Return the [X, Y] coordinate for the center point of the cell that contains the specified text.  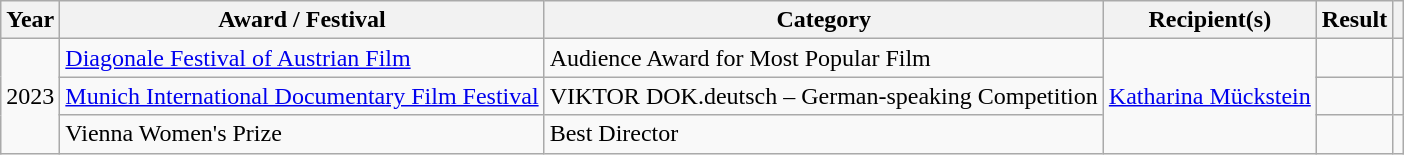
Award / Festival [302, 20]
Munich International Documentary Film Festival [302, 96]
VIKTOR DOK.deutsch – German-speaking Competition [824, 96]
Category [824, 20]
Best Director [824, 134]
Year [30, 20]
2023 [30, 96]
Diagonale Festival of Austrian Film [302, 58]
Result [1354, 20]
Vienna Women's Prize [302, 134]
Recipient(s) [1210, 20]
Audience Award for Most Popular Film [824, 58]
Katharina Mückstein [1210, 96]
